Extract the [x, y] coordinate from the center of the cell holding the provided text.  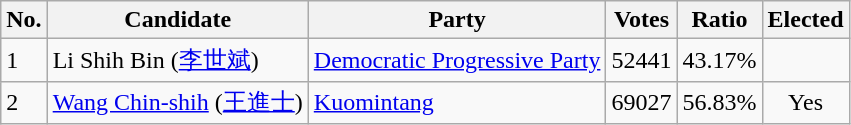
Candidate [178, 20]
69027 [642, 102]
No. [24, 20]
Party [457, 20]
Kuomintang [457, 102]
Wang Chin-shih (王進士) [178, 102]
1 [24, 60]
Elected [806, 20]
52441 [642, 60]
Ratio [720, 20]
43.17% [720, 60]
56.83% [720, 102]
Votes [642, 20]
Li Shih Bin (李世斌) [178, 60]
Yes [806, 102]
Democratic Progressive Party [457, 60]
2 [24, 102]
